Scan for the cell matching the given text and deliver its [X, Y] coordinate at center. 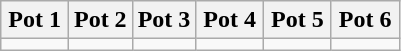
Pot 3 [164, 20]
Pot 6 [365, 20]
Pot 2 [100, 20]
Pot 4 [230, 20]
Pot 5 [298, 20]
Pot 1 [35, 20]
